Return the (x, y) coordinate for the center point of the cell that contains the specified text.  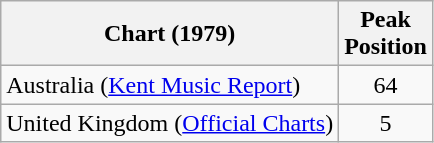
United Kingdom (Official Charts) (170, 123)
64 (386, 85)
Peak Position (386, 34)
5 (386, 123)
Chart (1979) (170, 34)
Australia (Kent Music Report) (170, 85)
